From the cell containing the given text, extract its center point as (x, y) coordinate. 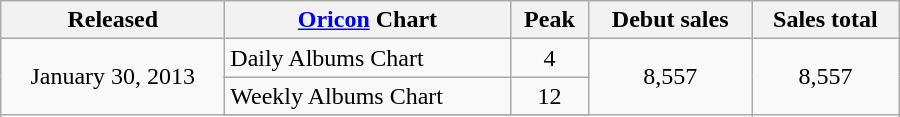
4 (550, 58)
January 30, 2013 (113, 77)
Peak (550, 20)
Weekly Albums Chart (368, 96)
Oricon Chart (368, 20)
12 (550, 96)
Daily Albums Chart (368, 58)
Debut sales (670, 20)
Released (113, 20)
Sales total (826, 20)
